Find where the given text appears and provide that cell's center as [x, y] coordinate. 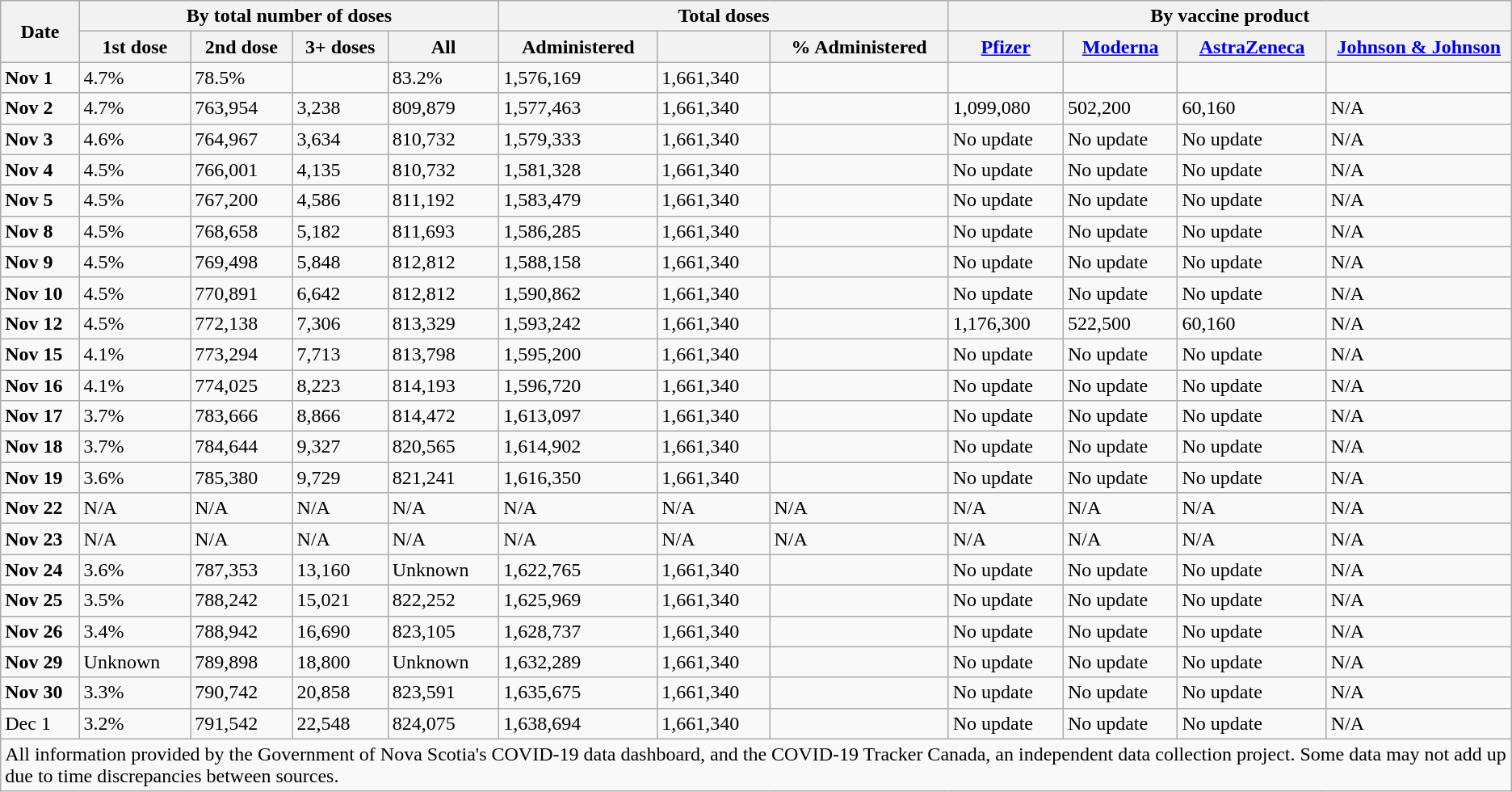
Nov 1 [40, 78]
1,638,694 [578, 723]
763,954 [241, 108]
770,891 [241, 293]
788,942 [241, 631]
785,380 [241, 478]
773,294 [241, 354]
AstraZeneca [1252, 47]
1,616,350 [578, 478]
789,898 [241, 662]
790,742 [241, 693]
Nov 22 [40, 508]
1,595,200 [578, 354]
By vaccine product [1229, 16]
8,223 [340, 385]
Nov 23 [40, 539]
821,241 [443, 478]
Nov 25 [40, 600]
Total doses [724, 16]
6,642 [340, 293]
22,548 [340, 723]
Nov 3 [40, 139]
787,353 [241, 570]
Nov 15 [40, 354]
1,593,242 [578, 323]
Nov 26 [40, 631]
5,182 [340, 231]
Nov 19 [40, 478]
Nov 17 [40, 416]
783,666 [241, 416]
767,200 [241, 200]
Nov 24 [40, 570]
1,625,969 [578, 600]
522,500 [1120, 323]
823,105 [443, 631]
814,472 [443, 416]
772,138 [241, 323]
9,729 [340, 478]
1,176,300 [1006, 323]
811,192 [443, 200]
809,879 [443, 108]
Nov 9 [40, 262]
Nov 16 [40, 385]
2nd dose [241, 47]
784,644 [241, 447]
502,200 [1120, 108]
18,800 [340, 662]
9,327 [340, 447]
Dec 1 [40, 723]
813,329 [443, 323]
769,498 [241, 262]
1,590,862 [578, 293]
1,588,158 [578, 262]
7,713 [340, 354]
Moderna [1120, 47]
15,021 [340, 600]
4,586 [340, 200]
1st dose [135, 47]
774,025 [241, 385]
3.5% [135, 600]
Nov 4 [40, 170]
Date [40, 32]
83.2% [443, 78]
820,565 [443, 447]
811,693 [443, 231]
768,658 [241, 231]
823,591 [443, 693]
1,622,765 [578, 570]
Nov 5 [40, 200]
1,614,902 [578, 447]
16,690 [340, 631]
788,242 [241, 600]
5,848 [340, 262]
824,075 [443, 723]
Nov 8 [40, 231]
8,866 [340, 416]
764,967 [241, 139]
791,542 [241, 723]
3.2% [135, 723]
766,001 [241, 170]
4.6% [135, 139]
1,596,720 [578, 385]
All [443, 47]
7,306 [340, 323]
1,632,289 [578, 662]
By total number of doses [289, 16]
3,634 [340, 139]
Nov 30 [40, 693]
3.3% [135, 693]
1,576,169 [578, 78]
3+ doses [340, 47]
3.4% [135, 631]
814,193 [443, 385]
1,581,328 [578, 170]
1,577,463 [578, 108]
1,586,285 [578, 231]
Nov 29 [40, 662]
Nov 12 [40, 323]
1,583,479 [578, 200]
Administered [578, 47]
Nov 18 [40, 447]
1,579,333 [578, 139]
1,613,097 [578, 416]
13,160 [340, 570]
3,238 [340, 108]
1,635,675 [578, 693]
813,798 [443, 354]
Johnson & Johnson [1418, 47]
1,099,080 [1006, 108]
% Administered [859, 47]
20,858 [340, 693]
78.5% [241, 78]
Nov 2 [40, 108]
1,628,737 [578, 631]
4,135 [340, 170]
Pfizer [1006, 47]
Nov 10 [40, 293]
822,252 [443, 600]
